Capture the cell that displays the provided text and extract its (x, y) central coordinate. 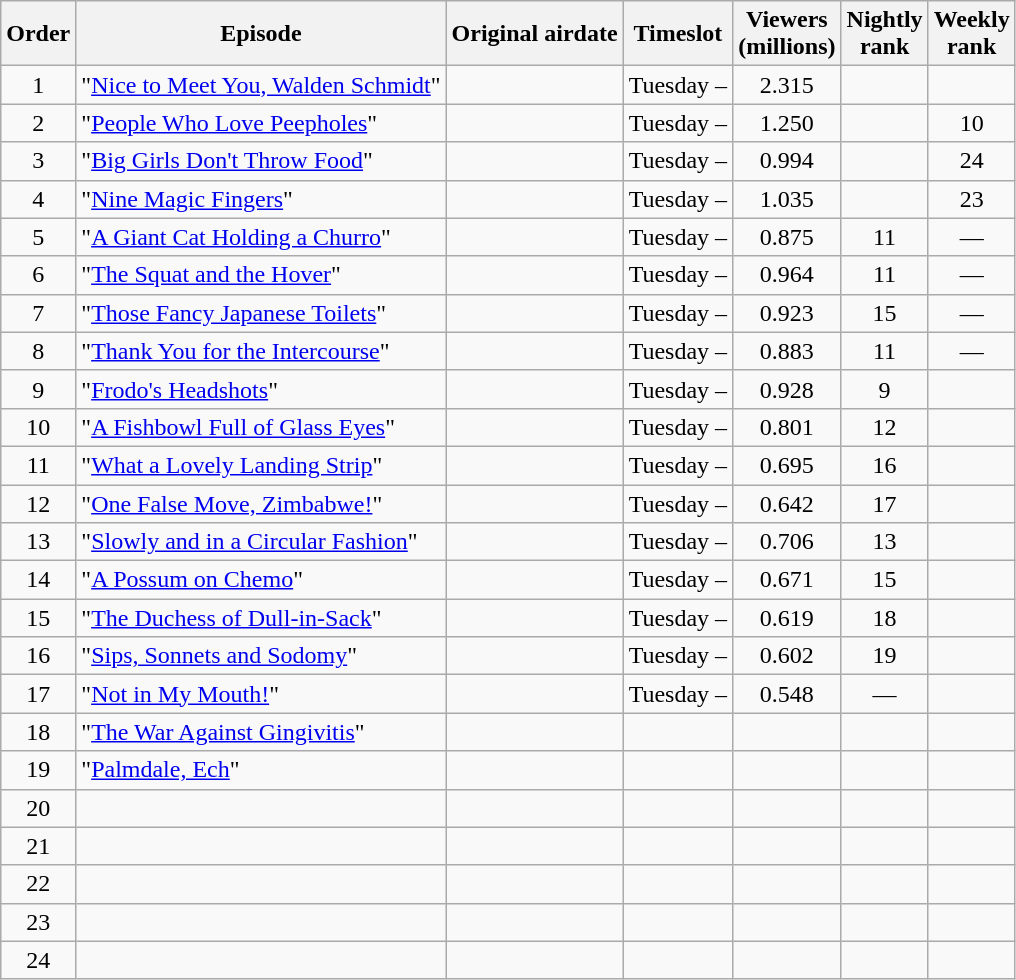
"Frodo's Headshots" (261, 389)
1.035 (787, 199)
4 (38, 199)
"A Possum on Chemo" (261, 580)
Nightlyrank (884, 34)
0.801 (787, 427)
"A Fishbowl Full of Glass Eyes" (261, 427)
0.602 (787, 656)
1 (38, 85)
"The Squat and the Hover" (261, 275)
Viewers(millions) (787, 34)
"Nice to Meet You, Walden Schmidt" (261, 85)
8 (38, 351)
2.315 (787, 85)
0.883 (787, 351)
"The War Against Gingivitis" (261, 732)
0.642 (787, 503)
0.671 (787, 580)
"People Who Love Peepholes" (261, 123)
0.619 (787, 618)
0.994 (787, 161)
"One False Move, Zimbabwe!" (261, 503)
0.706 (787, 542)
6 (38, 275)
Order (38, 34)
0.928 (787, 389)
1.250 (787, 123)
20 (38, 808)
7 (38, 313)
14 (38, 580)
"Slowly and in a Circular Fashion" (261, 542)
22 (38, 884)
Weeklyrank (972, 34)
Original airdate (534, 34)
21 (38, 846)
"Palmdale, Ech" (261, 770)
"Those Fancy Japanese Toilets" (261, 313)
"Sips, Sonnets and Sodomy" (261, 656)
3 (38, 161)
0.695 (787, 465)
"A Giant Cat Holding a Churro" (261, 237)
"Nine Magic Fingers" (261, 199)
0.964 (787, 275)
5 (38, 237)
Episode (261, 34)
0.875 (787, 237)
0.548 (787, 694)
"Thank You for the Intercourse" (261, 351)
"Not in My Mouth!" (261, 694)
"What a Lovely Landing Strip" (261, 465)
Timeslot (678, 34)
"The Duchess of Dull-in-Sack" (261, 618)
"Big Girls Don't Throw Food" (261, 161)
2 (38, 123)
0.923 (787, 313)
